Extract the [x, y] coordinate from the center of the cell holding the provided text.  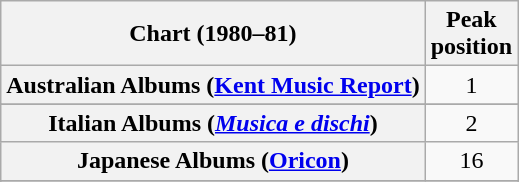
Chart (1980–81) [213, 34]
Italian Albums (Musica e dischi) [213, 123]
Australian Albums (Kent Music Report) [213, 85]
16 [471, 161]
Peakposition [471, 34]
Japanese Albums (Oricon) [213, 161]
2 [471, 123]
1 [471, 85]
